Return [x, y] of the center of cell containing provided text 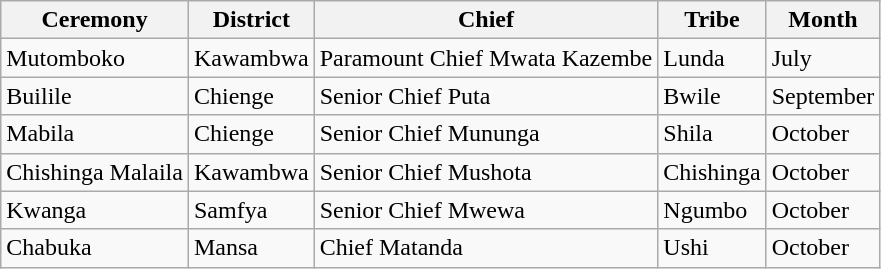
Ushi [712, 248]
Month [823, 20]
Ngumbo [712, 210]
Mabila [95, 134]
Kwanga [95, 210]
Shila [712, 134]
Senior Chief Mushota [486, 172]
Senior Chief Mwewa [486, 210]
Chishinga [712, 172]
Ceremony [95, 20]
Builile [95, 96]
Chief [486, 20]
Chabuka [95, 248]
District [251, 20]
Bwile [712, 96]
Lunda [712, 58]
Chishinga Malaila [95, 172]
July [823, 58]
Senior Chief Puta [486, 96]
Tribe [712, 20]
Paramount Chief Mwata Kazembe [486, 58]
September [823, 96]
Mansa [251, 248]
Senior Chief Mununga [486, 134]
Mutomboko [95, 58]
Samfya [251, 210]
Chief Matanda [486, 248]
